For the text-containing cell, return its midpoint in [x, y] coordinate format. 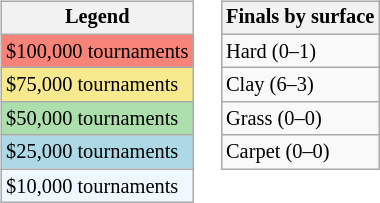
$10,000 tournaments [97, 186]
$100,000 tournaments [97, 51]
Legend [97, 18]
Clay (6–3) [300, 85]
$75,000 tournaments [97, 85]
Grass (0–0) [300, 119]
Finals by surface [300, 18]
Hard (0–1) [300, 51]
Carpet (0–0) [300, 152]
$50,000 tournaments [97, 119]
$25,000 tournaments [97, 152]
